Output the (X, Y) coordinate of the center of the cell containing the given text.  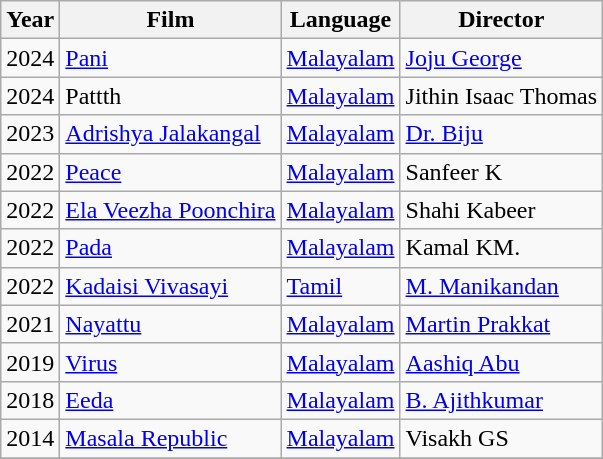
Kadaisi Vivasayi (170, 286)
Peace (170, 172)
Joju George (502, 58)
Sanfeer K (502, 172)
2018 (30, 400)
Virus (170, 362)
Pada (170, 248)
Dr. Biju (502, 134)
Jithin Isaac Thomas (502, 96)
Kamal KM. (502, 248)
Film (170, 20)
2021 (30, 324)
B. Ajithkumar (502, 400)
Shahi Kabeer (502, 210)
Pani (170, 58)
Martin Prakkat (502, 324)
Nayattu (170, 324)
2014 (30, 438)
Year (30, 20)
M. Manikandan (502, 286)
Language (340, 20)
Ela Veezha Poonchira (170, 210)
Visakh GS (502, 438)
Aashiq Abu (502, 362)
2023 (30, 134)
Adrishya Jalakangal (170, 134)
Eeda (170, 400)
Director (502, 20)
2019 (30, 362)
Masala Republic (170, 438)
Pattth (170, 96)
Tamil (340, 286)
